Extract the [X, Y] coordinate from the center of the cell holding the provided text.  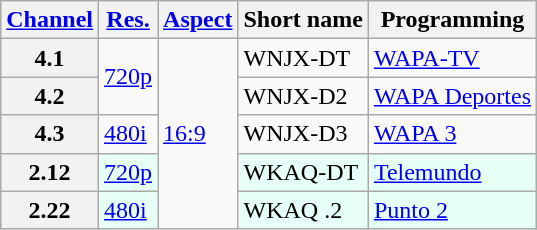
WNJX-D3 [303, 134]
4.3 [50, 134]
2.12 [50, 172]
WAPA Deportes [452, 96]
WAPA-TV [452, 58]
Programming [452, 20]
WNJX-DT [303, 58]
Punto 2 [452, 210]
16:9 [198, 134]
Aspect [198, 20]
WNJX-D2 [303, 96]
4.2 [50, 96]
Channel [50, 20]
Telemundo [452, 172]
2.22 [50, 210]
4.1 [50, 58]
Res. [128, 20]
WKAQ .2 [303, 210]
WKAQ-DT [303, 172]
WAPA 3 [452, 134]
Short name [303, 20]
